For the text-containing cell, return its midpoint in (X, Y) coordinate format. 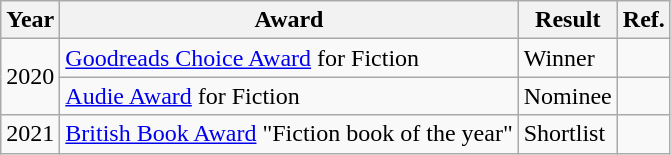
Award (289, 20)
Year (30, 20)
British Book Award "Fiction book of the year" (289, 134)
Winner (568, 58)
Goodreads Choice Award for Fiction (289, 58)
Result (568, 20)
2021 (30, 134)
Audie Award for Fiction (289, 96)
Ref. (644, 20)
Shortlist (568, 134)
2020 (30, 77)
Nominee (568, 96)
